For the text-containing cell, return its midpoint in [X, Y] coordinate format. 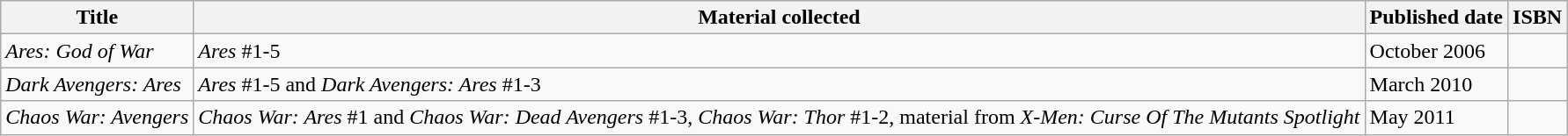
March 2010 [1436, 84]
Ares: God of War [97, 51]
May 2011 [1436, 118]
Dark Avengers: Ares [97, 84]
Ares #1-5 [780, 51]
Title [97, 18]
Published date [1436, 18]
October 2006 [1436, 51]
Material collected [780, 18]
Chaos War: Avengers [97, 118]
ISBN [1538, 18]
Chaos War: Ares #1 and Chaos War: Dead Avengers #1-3, Chaos War: Thor #1-2, material from X-Men: Curse Of The Mutants Spotlight [780, 118]
Ares #1-5 and Dark Avengers: Ares #1-3 [780, 84]
